Extract the [x, y] coordinate from the center of the cell holding the provided text.  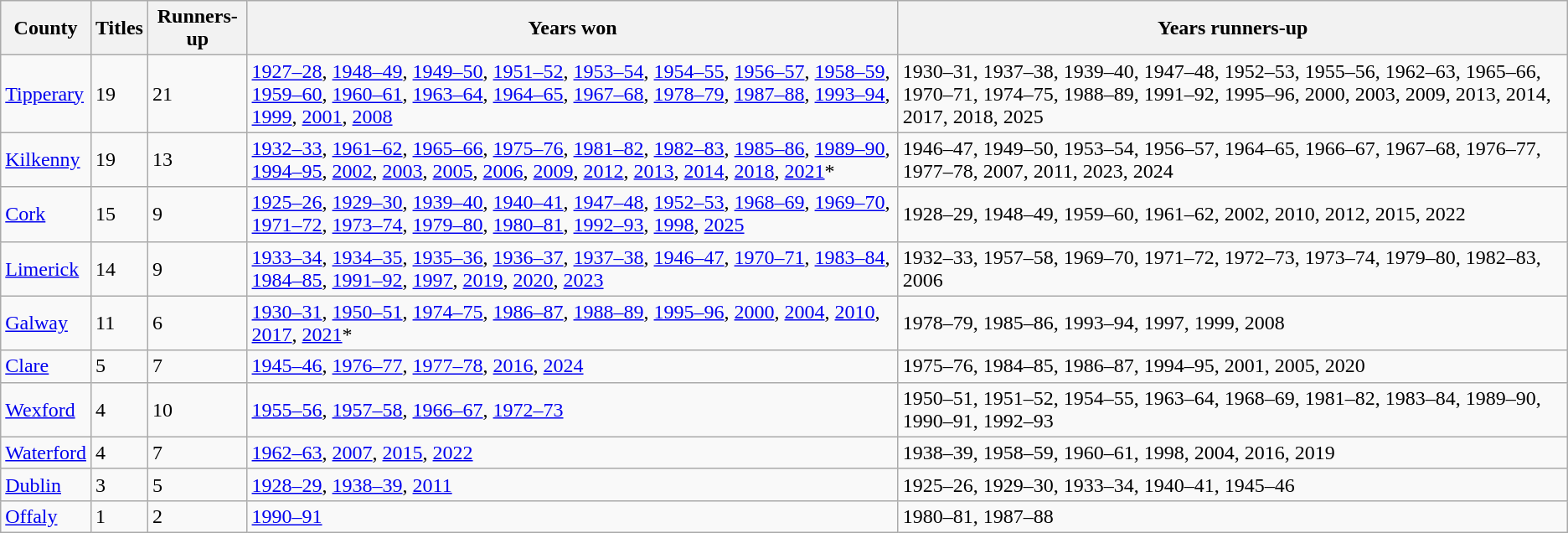
1933–34, 1934–35, 1935–36, 1936–37, 1937–38, 1946–47, 1970–71, 1983–84, 1984–85, 1991–92, 1997, 2019, 2020, 2023 [573, 268]
Kilkenny [46, 159]
1925–26, 1929–30, 1933–34, 1940–41, 1945–46 [1233, 484]
1980–81, 1987–88 [1233, 516]
2 [198, 516]
10 [198, 409]
1 [119, 516]
1975–76, 1984–85, 1986–87, 1994–95, 2001, 2005, 2020 [1233, 366]
Offaly [46, 516]
1932–33, 1957–58, 1969–70, 1971–72, 1972–73, 1973–74, 1979–80, 1982–83, 2006 [1233, 268]
Tipperary [46, 94]
Years won [573, 28]
6 [198, 323]
Galway [46, 323]
Titles [119, 28]
3 [119, 484]
1955–56, 1957–58, 1966–67, 1972–73 [573, 409]
1925–26, 1929–30, 1939–40, 1940–41, 1947–48, 1952–53, 1968–69, 1969–70, 1971–72, 1973–74, 1979–80, 1980–81, 1992–93, 1998, 2025 [573, 215]
1950–51, 1951–52, 1954–55, 1963–64, 1968–69, 1981–82, 1983–84, 1989–90, 1990–91, 1992–93 [1233, 409]
Cork [46, 215]
1938–39, 1958–59, 1960–61, 1998, 2004, 2016, 2019 [1233, 453]
13 [198, 159]
County [46, 28]
Wexford [46, 409]
1945–46, 1976–77, 1977–78, 2016, 2024 [573, 366]
Years runners-up [1233, 28]
11 [119, 323]
1946–47, 1949–50, 1953–54, 1956–57, 1964–65, 1966–67, 1967–68, 1976–77, 1977–78, 2007, 2011, 2023, 2024 [1233, 159]
1978–79, 1985–86, 1993–94, 1997, 1999, 2008 [1233, 323]
Limerick [46, 268]
21 [198, 94]
1928–29, 1938–39, 2011 [573, 484]
Dublin [46, 484]
14 [119, 268]
1930–31, 1950–51, 1974–75, 1986–87, 1988–89, 1995–96, 2000, 2004, 2010, 2017, 2021* [573, 323]
1990–91 [573, 516]
1962–63, 2007, 2015, 2022 [573, 453]
1932–33, 1961–62, 1965–66, 1975–76, 1981–82, 1982–83, 1985–86, 1989–90, 1994–95, 2002, 2003, 2005, 2006, 2009, 2012, 2013, 2014, 2018, 2021* [573, 159]
Clare [46, 366]
1928–29, 1948–49, 1959–60, 1961–62, 2002, 2010, 2012, 2015, 2022 [1233, 215]
Runners-up [198, 28]
15 [119, 215]
Waterford [46, 453]
